Scan for the cell matching the given text and deliver its (x, y) coordinate at center. 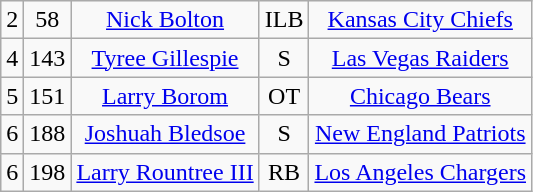
New England Patriots (420, 134)
Nick Bolton (165, 20)
Larry Rountree III (165, 172)
Kansas City Chiefs (420, 20)
58 (48, 20)
188 (48, 134)
Joshuah Bledsoe (165, 134)
Larry Borom (165, 96)
151 (48, 96)
4 (12, 58)
RB (284, 172)
198 (48, 172)
5 (12, 96)
Tyree Gillespie (165, 58)
Chicago Bears (420, 96)
143 (48, 58)
Los Angeles Chargers (420, 172)
Las Vegas Raiders (420, 58)
2 (12, 20)
ILB (284, 20)
OT (284, 96)
